Scan for the cell matching the given text and deliver its [x, y] coordinate at center. 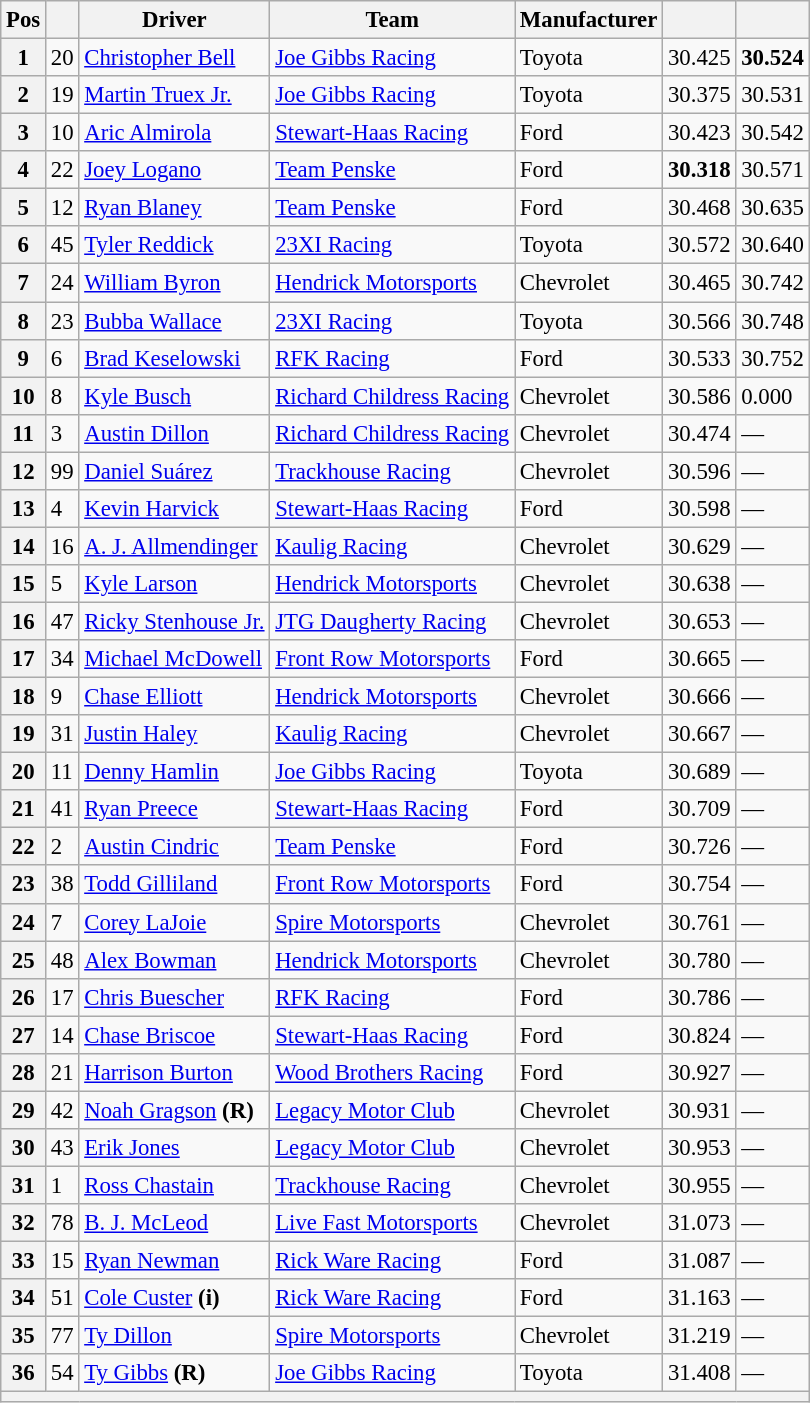
Bubba Wallace [174, 321]
54 [62, 1373]
30.780 [700, 960]
Kyle Larson [174, 584]
30.931 [700, 1110]
30.566 [700, 321]
Chase Elliott [174, 697]
William Byron [174, 283]
13 [24, 509]
31.073 [700, 1223]
Ty Gibbs (R) [174, 1373]
45 [62, 245]
Pos [24, 20]
A. J. Allmendinger [174, 546]
Brad Keselowski [174, 358]
Christopher Bell [174, 58]
18 [24, 697]
30.586 [700, 396]
30.375 [700, 95]
27 [24, 1035]
30.596 [700, 471]
30.423 [700, 133]
30.468 [700, 208]
Martin Truex Jr. [174, 95]
30.955 [700, 1185]
30.927 [700, 1073]
30.598 [700, 509]
Driver [174, 20]
30.761 [700, 922]
Cole Custer (i) [174, 1298]
Noah Gragson (R) [174, 1110]
32 [24, 1223]
Justin Haley [174, 734]
26 [24, 997]
30 [24, 1148]
Chase Briscoe [174, 1035]
30.572 [700, 245]
30.640 [772, 245]
30.824 [700, 1035]
Ricky Stenhouse Jr. [174, 621]
0.000 [772, 396]
Aric Almirola [174, 133]
JTG Daugherty Racing [392, 621]
Kevin Harvick [174, 509]
30.709 [700, 809]
30.726 [700, 847]
30.524 [772, 58]
Erik Jones [174, 1148]
Michael McDowell [174, 659]
Ty Dillon [174, 1336]
30.667 [700, 734]
30.533 [700, 358]
25 [24, 960]
31.219 [700, 1336]
30.786 [700, 997]
Ryan Preece [174, 809]
30.635 [772, 208]
30.953 [700, 1148]
30.742 [772, 283]
Ryan Newman [174, 1261]
Live Fast Motorsports [392, 1223]
28 [24, 1073]
30.318 [700, 170]
30.653 [700, 621]
Wood Brothers Racing [392, 1073]
Austin Cindric [174, 847]
Daniel Suárez [174, 471]
Alex Bowman [174, 960]
41 [62, 809]
30.571 [772, 170]
30.689 [700, 772]
51 [62, 1298]
48 [62, 960]
B. J. McLeod [174, 1223]
30.531 [772, 95]
35 [24, 1336]
Kyle Busch [174, 396]
Ross Chastain [174, 1185]
Manufacturer [589, 20]
30.665 [700, 659]
Corey LaJoie [174, 922]
Ryan Blaney [174, 208]
77 [62, 1336]
30.666 [700, 697]
30.425 [700, 58]
Tyler Reddick [174, 245]
Harrison Burton [174, 1073]
Joey Logano [174, 170]
31.163 [700, 1298]
43 [62, 1148]
Denny Hamlin [174, 772]
30.754 [700, 885]
30.638 [700, 584]
Chris Buescher [174, 997]
38 [62, 885]
30.629 [700, 546]
Austin Dillon [174, 433]
Team [392, 20]
30.465 [700, 283]
30.752 [772, 358]
30.474 [700, 433]
47 [62, 621]
30.748 [772, 321]
42 [62, 1110]
31.408 [700, 1373]
33 [24, 1261]
30.542 [772, 133]
78 [62, 1223]
99 [62, 471]
31.087 [700, 1261]
29 [24, 1110]
36 [24, 1373]
Todd Gilliland [174, 885]
